Locate the cell with the specified text and output its [X, Y] center coordinate. 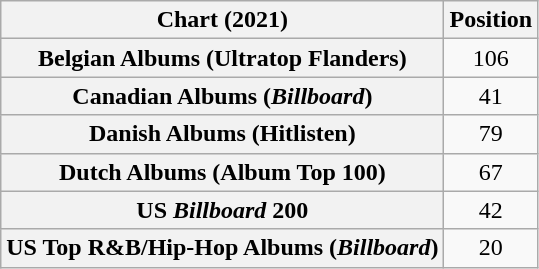
Chart (2021) [222, 20]
Canadian Albums (Billboard) [222, 96]
US Billboard 200 [222, 210]
41 [491, 96]
US Top R&B/Hip-Hop Albums (Billboard) [222, 248]
42 [491, 210]
20 [491, 248]
Position [491, 20]
Danish Albums (Hitlisten) [222, 134]
Belgian Albums (Ultratop Flanders) [222, 58]
67 [491, 172]
106 [491, 58]
Dutch Albums (Album Top 100) [222, 172]
79 [491, 134]
